Capture the cell that displays the provided text and extract its [X, Y] central coordinate. 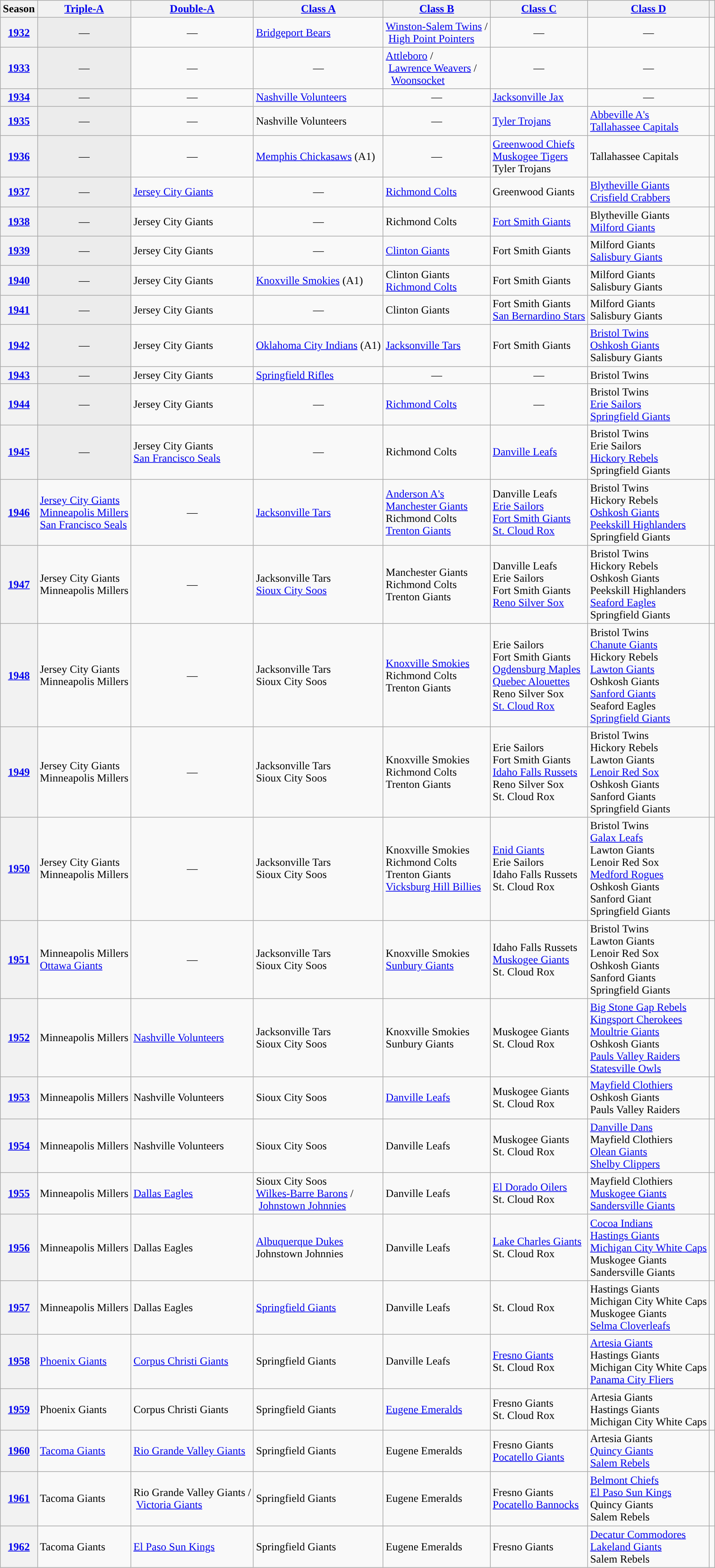
Mayfield ClothiersMuskogee GiantsSandersville Giants [649, 1193]
Manchester GiantsRichmond ColtsTrenton Giants [437, 584]
Bristol TwinsErie SailorsSpringfield Giants [649, 405]
1939 [19, 251]
1948 [19, 675]
Hastings GiantsMichigan City White CapsMuskogee GiantsSelma Cloverleafs [649, 1307]
Rio Grande Valley Giants [192, 1451]
1933 [19, 68]
Bristol TwinsHickory RebelsOshkosh GiantsPeekskill HighlandersSeaford EaglesSpringfield Giants [649, 584]
Artesia GiantsHastings GiantsMichigan City White CapsPanama City Fliers [649, 1361]
Tyler Trojans [539, 121]
Bristol TwinsLawton GiantsLenoir Red SoxOshkosh GiantsSanford GiantsSpringfield Giants [649, 960]
Triple-A [84, 9]
Knoxville Smokies (A1) [318, 280]
Bridgeport Bears [318, 33]
Bristol TwinsErie SailorsHickory RebelsSpringfield Giants [649, 452]
Cocoa IndiansHastings GiantsMichigan City White CapsMuskogee GiantsSandersville Giants [649, 1247]
Bristol TwinsOshkosh GiantsSalisbury Giants [649, 345]
1955 [19, 1193]
Blytheville GiantsMilford Giants [649, 221]
Erie SailorsFort Smith GiantsIdaho Falls RussetsReno Silver SoxSt. Cloud Rox [539, 772]
Oklahoma City Indians (A1) [318, 345]
Artesia GiantsQuincy GiantsSalem Rebels [649, 1451]
Fresno GiantsPocatello Bannocks [539, 1499]
El Paso Sun Kings [192, 1547]
Rio Grande Valley Giants / Victoria Giants [192, 1499]
Bristol TwinsHickory RebelsLawton GiantsLenoir Red SoxOshkosh GiantsSanford GiantsSpringfield Giants [649, 772]
Class C [539, 9]
1935 [19, 121]
Memphis Chickasaws (A1) [318, 156]
Fresno Giants [539, 1547]
Class D [649, 9]
1945 [19, 452]
1958 [19, 1361]
Albuquerque DukesJohnstown Johnnies [318, 1247]
Tallahassee Capitals [649, 156]
1942 [19, 345]
Class B [437, 9]
1951 [19, 960]
Big Stone Gap RebelsKingsport CherokeesMoultrie GiantsOshkosh GiantsPauls Valley RaidersStatesville Owls [649, 1037]
1941 [19, 310]
1962 [19, 1547]
1950 [19, 869]
1936 [19, 156]
1961 [19, 1499]
Belmont ChiefsEl Paso Sun KingsQuincy GiantsSalem Rebels [649, 1499]
Danville LeafsErie SailorsFort Smith GiantsSt. Cloud Rox [539, 512]
Artesia GiantsHastings GiantsMichigan City White Caps [649, 1409]
1946 [19, 512]
Danville DansMayfield ClothiersOlean GiantsShelby Clippers [649, 1145]
Jersey City GiantsMinneapolis MillersSan Francisco Seals [84, 512]
Decatur CommodoresLakeland GiantsSalem Rebels [649, 1547]
Mayfield ClothiersOshkosh GiantsPauls Valley Raiders [649, 1098]
1934 [19, 97]
1953 [19, 1098]
Attleboro / Lawrence Weavers / Woonsocket [437, 68]
Erie SailorsFort Smith GiantsOgdensburg MaplesQuebec AlouettesReno Silver SoxSt. Cloud Rox [539, 675]
Lake Charles GiantsSt. Cloud Rox [539, 1247]
Greenwood Giants [539, 192]
1957 [19, 1307]
El Dorado OilersSt. Cloud Rox [539, 1193]
Bristol TwinsChanute GiantsHickory RebelsLawton GiantsOshkosh GiantsSanford GiantsSeaford EaglesSpringfield Giants [649, 675]
Jacksonville Jax [539, 97]
Bristol Twins [649, 375]
Fort Smith GiantsSan Bernardino Stars [539, 310]
1952 [19, 1037]
St. Cloud Rox [539, 1307]
Knoxville SmokiesRichmond ColtsTrenton GiantsVicksburg Hill Billies [437, 869]
Greenwood ChiefsMuskogee TigersTyler Trojans [539, 156]
Anderson A'sManchester GiantsRichmond ColtsTrenton Giants [437, 512]
Jersey City GiantsSan Francisco Seals [192, 452]
1954 [19, 1145]
Sioux City SoosWilkes-Barre Barons / Johnstown Johnnies [318, 1193]
Double-A [192, 9]
1932 [19, 33]
Winston-Salem Twins / High Point Pointers [437, 33]
Minneapolis MillersOttawa Giants [84, 960]
1944 [19, 405]
Bristol TwinsGalax LeafsLawton GiantsLenoir Red SoxMedford RoguesOshkosh GiantsSanford GiantSpringfield Giants [649, 869]
Springfield Rifles [318, 375]
Bristol TwinsHickory RebelsOshkosh GiantsPeekskill HighlandersSpringfield Giants [649, 512]
Danville LeafsErie SailorsFort Smith GiantsReno Silver Sox [539, 584]
Enid GiantsErie SailorsIdaho Falls RussetsSt. Cloud Rox [539, 869]
1937 [19, 192]
1959 [19, 1409]
1943 [19, 375]
1956 [19, 1247]
Clinton GiantsRichmond Colts [437, 280]
Abbeville A'sTallahassee Capitals [649, 121]
Fresno GiantsPocatello Giants [539, 1451]
1949 [19, 772]
1947 [19, 584]
Class A [318, 9]
Idaho Falls RussetsMuskogee GiantsSt. Cloud Rox [539, 960]
1960 [19, 1451]
1938 [19, 221]
1940 [19, 280]
Season [19, 9]
Blytheville GiantsCrisfield Crabbers [649, 192]
